Find where the given text appears and provide that cell's center as [X, Y] coordinate. 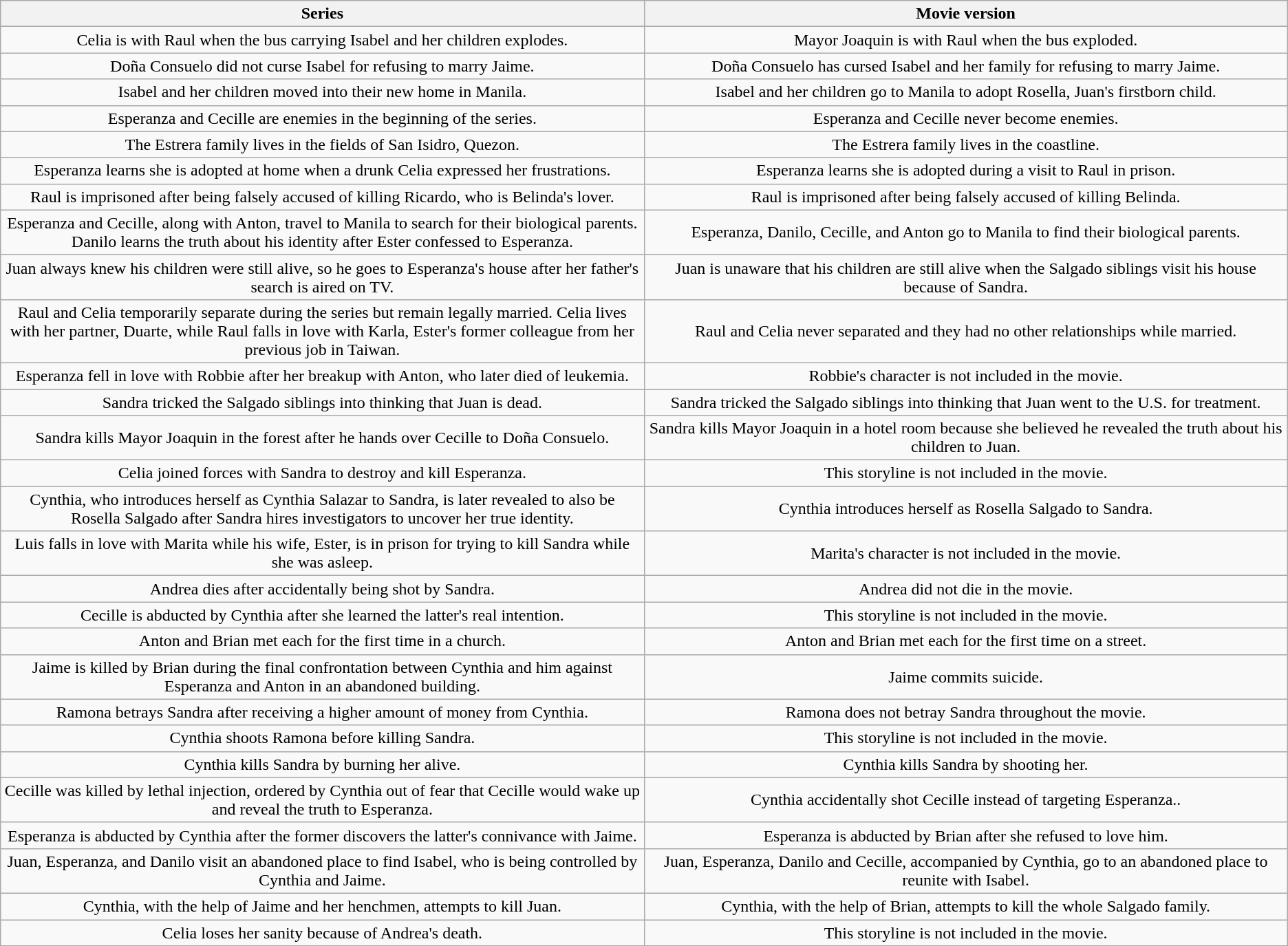
Cecille is abducted by Cynthia after she learned the latter's real intention. [322, 615]
Juan, Esperanza, and Danilo visit an abandoned place to find Isabel, who is being controlled by Cynthia and Jaime. [322, 871]
Raul is imprisoned after being falsely accused of killing Belinda. [966, 197]
Isabel and her children go to Manila to adopt Rosella, Juan's firstborn child. [966, 92]
Celia is with Raul when the bus carrying Isabel and her children explodes. [322, 40]
Raul and Celia never separated and they had no other relationships while married. [966, 331]
Cynthia kills Sandra by shooting her. [966, 764]
Ramona does not betray Sandra throughout the movie. [966, 712]
Anton and Brian met each for the first time in a church. [322, 641]
Doña Consuelo has cursed Isabel and her family for refusing to marry Jaime. [966, 66]
Cynthia kills Sandra by burning her alive. [322, 764]
Esperanza learns she is adopted at home when a drunk Celia expressed her frustrations. [322, 171]
Juan always knew his children were still alive, so he goes to Esperanza's house after her father's search is aired on TV. [322, 277]
Sandra tricked the Salgado siblings into thinking that Juan is dead. [322, 402]
Cynthia shoots Ramona before killing Sandra. [322, 738]
Esperanza, Danilo, Cecille, and Anton go to Manila to find their biological parents. [966, 233]
Movie version [966, 14]
Celia joined forces with Sandra to destroy and kill Esperanza. [322, 473]
Jaime commits suicide. [966, 677]
Anton and Brian met each for the first time on a street. [966, 641]
The Estrera family lives in the coastline. [966, 144]
Celia loses her sanity because of Andrea's death. [322, 932]
Doña Consuelo did not curse Isabel for refusing to marry Jaime. [322, 66]
Juan, Esperanza, Danilo and Cecille, accompanied by Cynthia, go to an abandoned place to reunite with Isabel. [966, 871]
The Estrera family lives in the fields of San Isidro, Quezon. [322, 144]
Raul is imprisoned after being falsely accused of killing Ricardo, who is Belinda's lover. [322, 197]
Cynthia accidentally shot Cecille instead of targeting Esperanza.. [966, 799]
Isabel and her children moved into their new home in Manila. [322, 92]
Esperanza is abducted by Cynthia after the former discovers the latter's connivance with Jaime. [322, 835]
Cynthia, with the help of Jaime and her henchmen, attempts to kill Juan. [322, 906]
Sandra tricked the Salgado siblings into thinking that Juan went to the U.S. for treatment. [966, 402]
Luis falls in love with Marita while his wife, Ester, is in prison for trying to kill Sandra while she was asleep. [322, 553]
Juan is unaware that his children are still alive when the Salgado siblings visit his house because of Sandra. [966, 277]
Sandra kills Mayor Joaquin in a hotel room because she believed he revealed the truth about his children to Juan. [966, 438]
Esperanza learns she is adopted during a visit to Raul in prison. [966, 171]
Esperanza fell in love with Robbie after her breakup with Anton, who later died of leukemia. [322, 376]
Mayor Joaquin is with Raul when the bus exploded. [966, 40]
Sandra kills Mayor Joaquin in the forest after he hands over Cecille to Doña Consuelo. [322, 438]
Esperanza and Cecille are enemies in the beginning of the series. [322, 118]
Cynthia, with the help of Brian, attempts to kill the whole Salgado family. [966, 906]
Cecille was killed by lethal injection, ordered by Cynthia out of fear that Cecille would wake up and reveal the truth to Esperanza. [322, 799]
Jaime is killed by Brian during the final confrontation between Cynthia and him against Esperanza and Anton in an abandoned building. [322, 677]
Cynthia introduces herself as Rosella Salgado to Sandra. [966, 509]
Andrea did not die in the movie. [966, 589]
Robbie's character is not included in the movie. [966, 376]
Andrea dies after accidentally being shot by Sandra. [322, 589]
Marita's character is not included in the movie. [966, 553]
Esperanza and Cecille never become enemies. [966, 118]
Ramona betrays Sandra after receiving a higher amount of money from Cynthia. [322, 712]
Esperanza is abducted by Brian after she refused to love him. [966, 835]
Series [322, 14]
